Return (X, Y) of the center of cell containing provided text 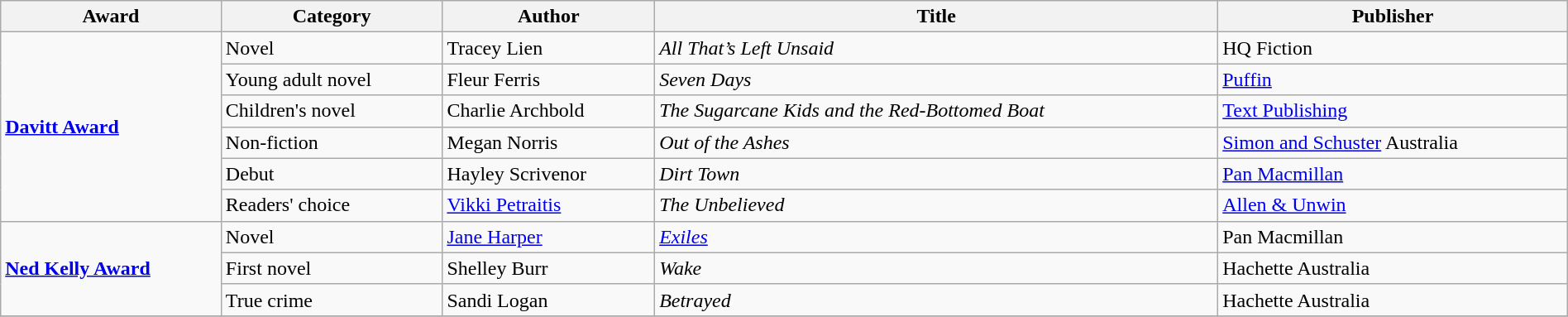
Dirt Town (936, 174)
Shelley Burr (549, 268)
Fleur Ferris (549, 79)
Tracey Lien (549, 48)
Young adult novel (332, 79)
Out of the Ashes (936, 142)
Readers' choice (332, 205)
Puffin (1393, 79)
Category (332, 17)
Wake (936, 268)
Ned Kelly Award (111, 268)
First novel (332, 268)
The Sugarcane Kids and the Red-Bottomed Boat (936, 111)
Megan Norris (549, 142)
Vikki Petraitis (549, 205)
Betrayed (936, 300)
Children's novel (332, 111)
Hayley Scrivenor (549, 174)
Award (111, 17)
Author (549, 17)
Davitt Award (111, 127)
Debut (332, 174)
Title (936, 17)
Sandi Logan (549, 300)
Text Publishing (1393, 111)
True crime (332, 300)
Exiles (936, 237)
All That’s Left Unsaid (936, 48)
Non-fiction (332, 142)
Publisher (1393, 17)
Jane Harper (549, 237)
Seven Days (936, 79)
Allen & Unwin (1393, 205)
The Unbelieved (936, 205)
HQ Fiction (1393, 48)
Charlie Archbold (549, 111)
Simon and Schuster Australia (1393, 142)
